Find where the given text appears and provide that cell's center as [x, y] coordinate. 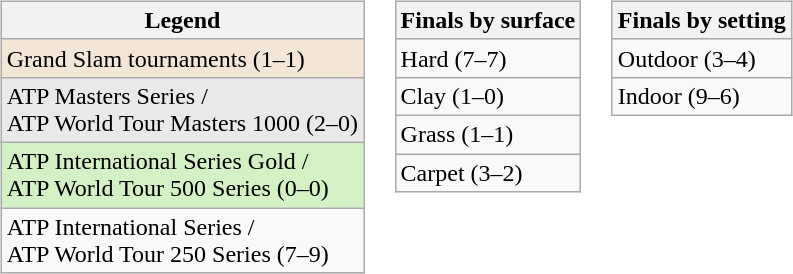
Clay (1–0) [488, 96]
Hard (7–7) [488, 58]
Indoor (9–6) [702, 96]
Legend [182, 20]
Grass (1–1) [488, 134]
ATP Masters Series / ATP World Tour Masters 1000 (2–0) [182, 110]
Grand Slam tournaments (1–1) [182, 58]
Finals by surface [488, 20]
Outdoor (3–4) [702, 58]
Finals by setting [702, 20]
Carpet (3–2) [488, 173]
ATP International Series Gold / ATP World Tour 500 Series (0–0) [182, 174]
ATP International Series / ATP World Tour 250 Series (7–9) [182, 240]
